Provide the (x, y) coordinate of the cell's center where the given text is located.  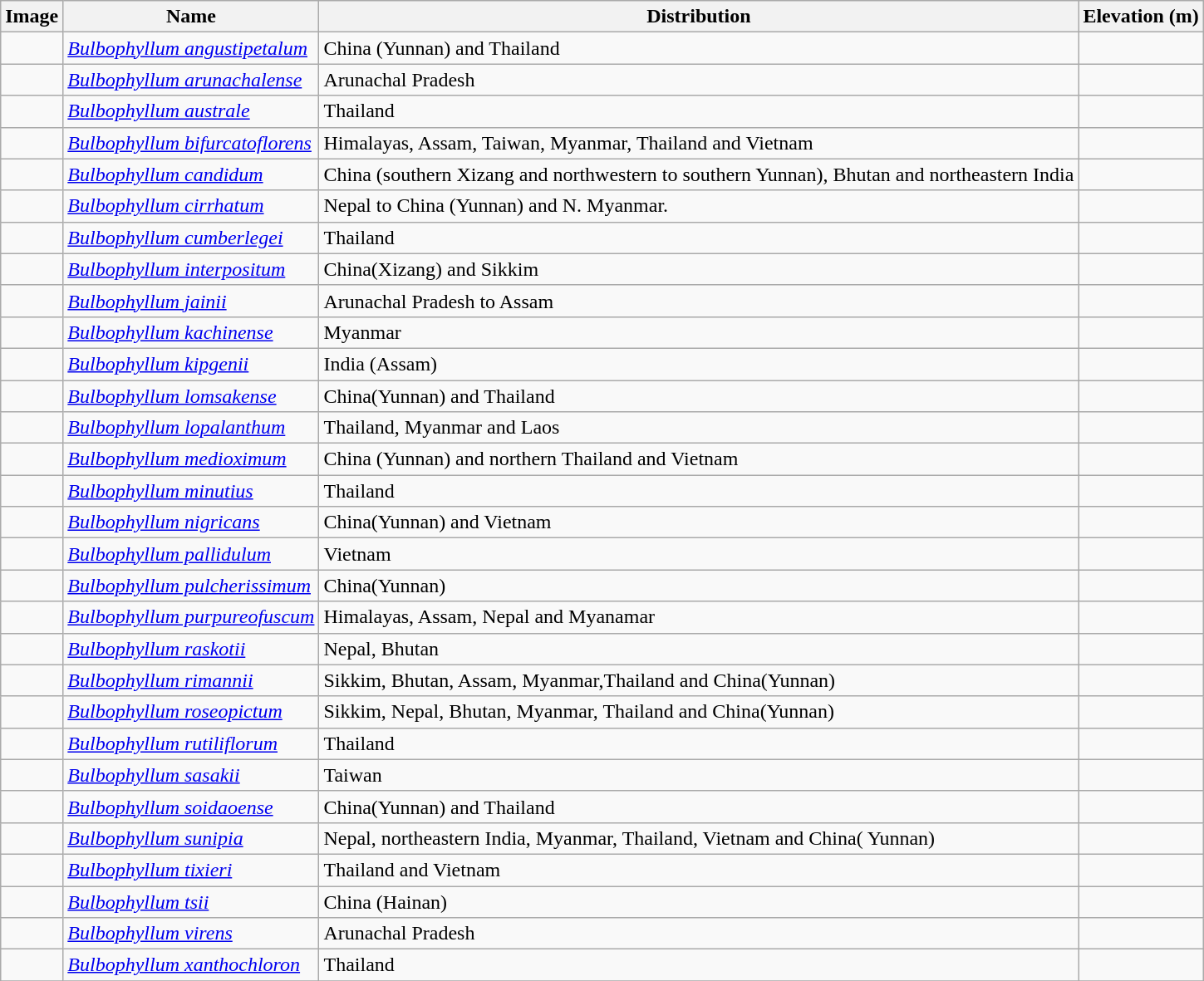
Himalayas, Assam, Taiwan, Myanmar, Thailand and Vietnam (699, 143)
Bulbophyllum angustipetalum (191, 48)
China (Yunnan) and Thailand (699, 48)
Bulbophyllum sunipia (191, 838)
Bulbophyllum bifurcatoflorens (191, 143)
Bulbophyllum medioximum (191, 459)
Bulbophyllum pulcherissimum (191, 586)
Taiwan (699, 775)
Himalayas, Assam, Nepal and Myanamar (699, 617)
Thailand, Myanmar and Laos (699, 428)
China (Hainan) (699, 901)
China (southern Xizang and northwestern to southern Yunnan), Bhutan and northeastern India (699, 174)
Nepal to China (Yunnan) and N. Myanmar. (699, 206)
China (Yunnan) and northern Thailand and Vietnam (699, 459)
Bulbophyllum cirrhatum (191, 206)
Bulbophyllum arunachalense (191, 80)
Bulbophyllum roseopictum (191, 712)
Bulbophyllum xanthochloron (191, 965)
Vietnam (699, 554)
Distribution (699, 17)
Bulbophyllum sasakii (191, 775)
Bulbophyllum australe (191, 111)
India (Assam) (699, 364)
Sikkim, Bhutan, Assam, Myanmar,Thailand and China(Yunnan) (699, 680)
Image (32, 17)
Bulbophyllum interpositum (191, 269)
Bulbophyllum lomsakense (191, 396)
Bulbophyllum cumberlegei (191, 238)
Bulbophyllum kachinense (191, 332)
China(Xizang) and Sikkim (699, 269)
Bulbophyllum kipgenii (191, 364)
Elevation (m) (1141, 17)
Name (191, 17)
Bulbophyllum rimannii (191, 680)
Bulbophyllum virens (191, 934)
Bulbophyllum tsii (191, 901)
Arunachal Pradesh to Assam (699, 301)
Bulbophyllum nigricans (191, 522)
Bulbophyllum raskotii (191, 649)
Bulbophyllum minutius (191, 491)
China(Yunnan) and Vietnam (699, 522)
Myanmar (699, 332)
Bulbophyllum purpureofuscum (191, 617)
China(Yunnan) (699, 586)
Thailand and Vietnam (699, 870)
Bulbophyllum pallidulum (191, 554)
Bulbophyllum candidum (191, 174)
Sikkim, Nepal, Bhutan, Myanmar, Thailand and China(Yunnan) (699, 712)
Bulbophyllum rutiliflorum (191, 743)
Nepal, northeastern India, Myanmar, Thailand, Vietnam and China( Yunnan) (699, 838)
Bulbophyllum soidaoense (191, 807)
Nepal, Bhutan (699, 649)
Bulbophyllum lopalanthum (191, 428)
Bulbophyllum jainii (191, 301)
Bulbophyllum tixieri (191, 870)
